Find where the given text appears and provide that cell's center as (X, Y) coordinate. 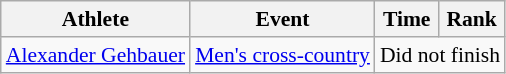
Time (406, 19)
Did not finish (440, 55)
Alexander Gehbauer (96, 55)
Men's cross-country (282, 55)
Event (282, 19)
Athlete (96, 19)
Rank (472, 19)
